From the cell containing the given text, extract its center point as [X, Y] coordinate. 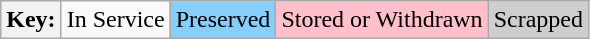
Scrapped [538, 20]
Stored or Withdrawn [382, 20]
Key: [31, 20]
Preserved [223, 20]
In Service [116, 20]
